Return (X, Y) of the center of cell containing provided text 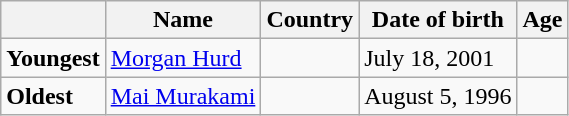
July 18, 2001 (438, 58)
Date of birth (438, 20)
Oldest (53, 96)
Morgan Hurd (183, 58)
August 5, 1996 (438, 96)
Age (542, 20)
Name (183, 20)
Mai Murakami (183, 96)
Youngest (53, 58)
Country (310, 20)
